Find where the given text appears and provide that cell's center as [x, y] coordinate. 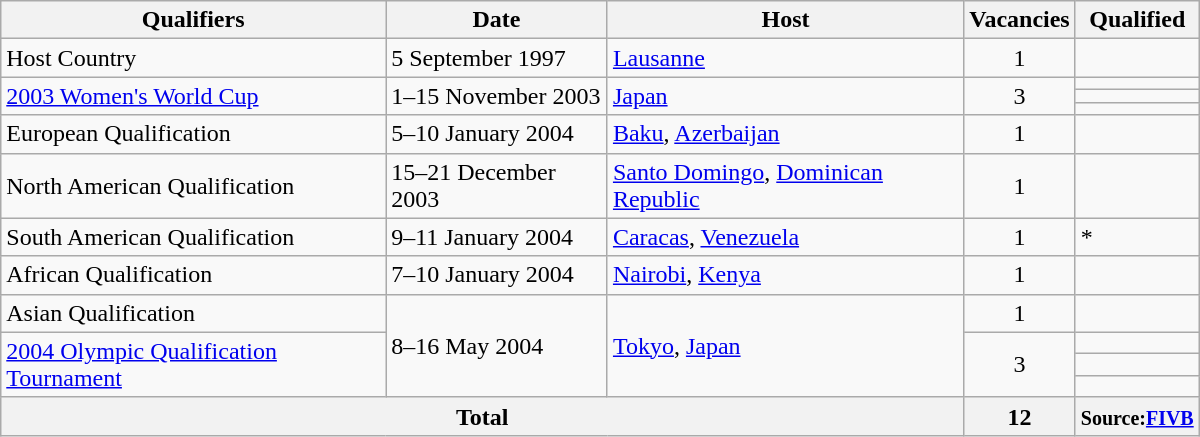
5–10 January 2004 [497, 134]
5 September 1997 [497, 58]
South American Qualification [194, 237]
Santo Domingo, Dominican Republic [785, 186]
Baku, Azerbaijan [785, 134]
Japan [785, 96]
2003 Women's World Cup [194, 96]
Total [482, 416]
African Qualification [194, 275]
Asian Qualification [194, 313]
7–10 January 2004 [497, 275]
9–11 January 2004 [497, 237]
North American Qualification [194, 186]
Lausanne [785, 58]
15–21 December 2003 [497, 186]
Tokyo, Japan [785, 346]
Vacancies [1020, 20]
Date [497, 20]
Host [785, 20]
2004 Olympic Qualification Tournament [194, 364]
Qualifiers [194, 20]
Caracas, Venezuela [785, 237]
Nairobi, Kenya [785, 275]
12 [1020, 416]
Host Country [194, 58]
1–15 November 2003 [497, 96]
European Qualification [194, 134]
Qualified [1137, 20]
8–16 May 2004 [497, 346]
Source:FIVB [1137, 416]
* [1137, 237]
